Locate the cell with the specified text and output its (X, Y) center coordinate. 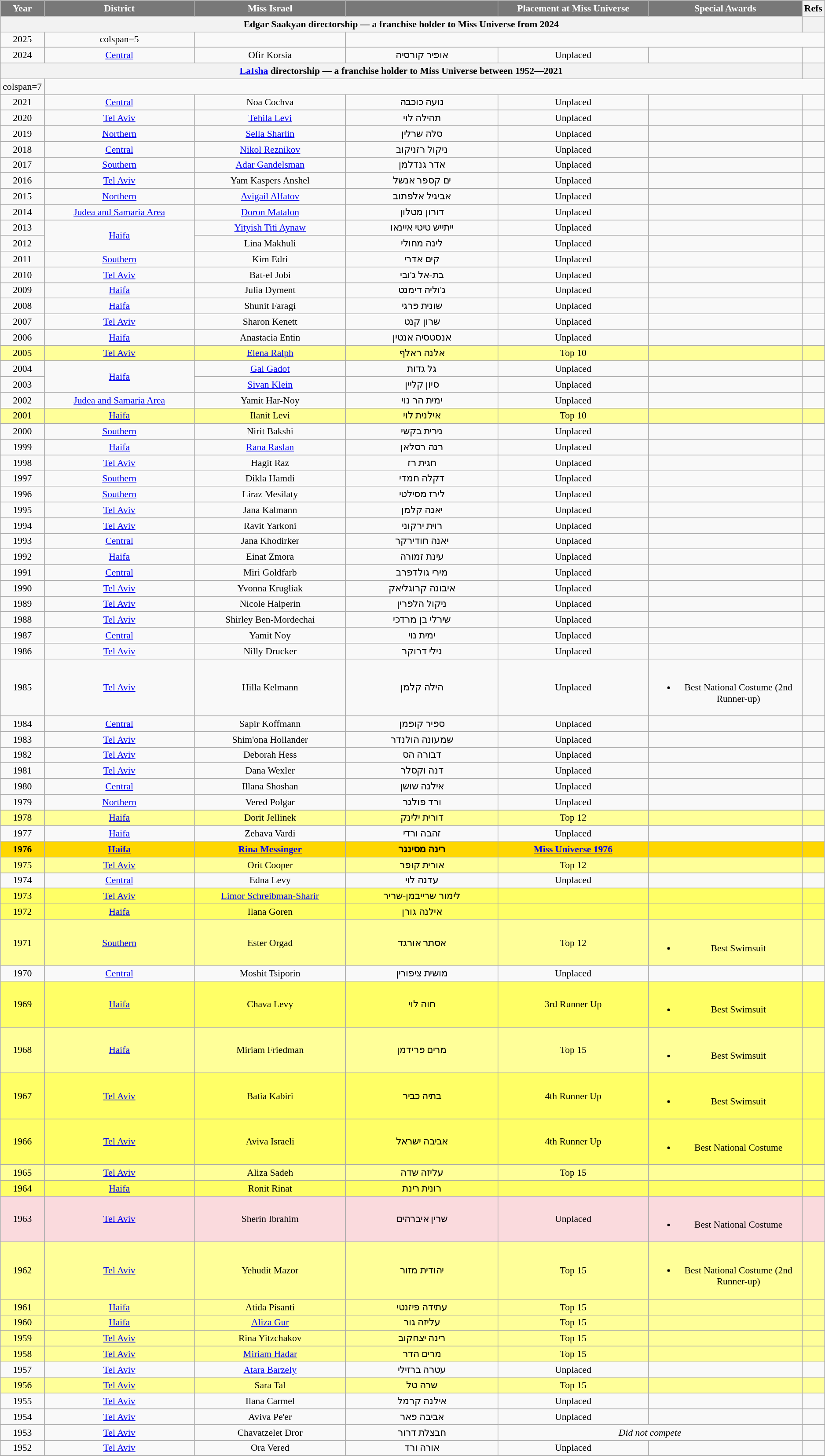
חבצלת דרור (422, 1433)
Dorit Jellinek (270, 818)
נילי דרוקר (422, 651)
Gal Gadot (270, 369)
1970 (22, 974)
הילה קלמן (422, 687)
Shirley Ben-Mordechai (270, 620)
Yityish Titi Aynaw (270, 228)
3rd Runner Up (573, 1004)
1974 (22, 880)
Placement at Miss Universe (573, 8)
Aviva Pe'er (270, 1417)
Miriam Friedman (270, 1050)
סלה שרלין (422, 134)
District (120, 8)
ים קספר אנשל (422, 181)
ג'וליה דימנט (422, 290)
Adar Gandelsman (270, 165)
1969 (22, 1004)
Bat-el Jobi (270, 275)
Liraz Mesilaty (270, 495)
Yehudit Mazor (270, 1271)
1988 (22, 620)
1981 (22, 771)
colspan=5 (120, 40)
אנסטסיה אנטין (422, 337)
Dana Wexler (270, 771)
Tehila Levi (270, 118)
1957 (22, 1370)
אילנה גורן (422, 912)
1980 (22, 787)
Shim'ona Hollander (270, 740)
2011 (22, 259)
1959 (22, 1339)
1983 (22, 740)
LaIsha directorship — a franchise holder to Miss Universe between 1952—2021 (401, 71)
2005 (22, 353)
אביבה ישראל (422, 1142)
Illana Shoshan (270, 787)
1992 (22, 557)
Atida Pisanti (270, 1307)
נועה כוכבה (422, 103)
2021 (22, 103)
2020 (22, 118)
1954 (22, 1417)
Nicole Halperin (270, 604)
2004 (22, 369)
Did not compete (650, 1433)
1971 (22, 943)
2018 (22, 150)
שרה טל (422, 1386)
איבונה קרוגליאק (422, 588)
Miss Universe 1976 (573, 849)
עליזה גור (422, 1323)
2017 (22, 165)
Kim Edri (270, 259)
1991 (22, 573)
Sharon Kenett (270, 322)
ספיר קופמן (422, 724)
יהודית מזור (422, 1271)
Ilana Goren (270, 912)
1982 (22, 755)
Vered Polgar (270, 802)
Moshit Tsiporin (270, 974)
1994 (22, 526)
אסתר אורגד (422, 943)
ניקול רזניקוב (422, 150)
יאנה חודירקר (422, 541)
ורד פולגר (422, 802)
1966 (22, 1142)
אדר גנדלמן (422, 165)
אילנית לוי (422, 416)
Zehava Vardi (270, 834)
Ilana Carmel (270, 1401)
1972 (22, 912)
שירלי בן מרדכי (422, 620)
קים אדרי (422, 259)
2007 (22, 322)
Aliza Sadeh (270, 1173)
רינה מסינגר (422, 849)
Sara Tal (270, 1386)
מושית ציפורין (422, 974)
אלנה ראלף (422, 353)
2003 (22, 385)
Jana Khodirker (270, 541)
1965 (22, 1173)
1963 (22, 1219)
Rana Raslan (270, 447)
Limor Schreibman-Sharir (270, 896)
רנה רסלאן (422, 447)
אילנה קרמל (422, 1401)
Nirit Bakshi (270, 432)
Sherin Ibrahim (270, 1219)
רונית רינת (422, 1188)
1968 (22, 1050)
עינת זמורה (422, 557)
Aliza Gur (270, 1323)
1973 (22, 896)
אילנה שושן (422, 787)
גל גדות (422, 369)
Sivan Klein (270, 385)
1955 (22, 1401)
Rina Messinger (270, 849)
1986 (22, 651)
Nikol Reznikov (270, 150)
Shunit Faragi (270, 306)
תהילה לוי (422, 118)
Ofir Korsia (270, 55)
1967 (22, 1096)
Deborah Hess (270, 755)
דבורה הס (422, 755)
Batia Kabiri (270, 1096)
אורית קופר (422, 865)
Yamit Har-Noy (270, 400)
2016 (22, 181)
רוית ירקוני (422, 526)
ניקול הלפרין (422, 604)
בת-אל ג'ובי (422, 275)
1997 (22, 479)
יאנה קלמן (422, 510)
Edgar Saakyan directorship — a franchise holder to Miss Universe from 2024 (401, 24)
דקלה חמדי (422, 479)
Miriam Hadar (270, 1354)
אביבה פאר (422, 1417)
2012 (22, 244)
1990 (22, 588)
2008 (22, 306)
Atara Barzely (270, 1370)
Ester Orgad (270, 943)
Refs (813, 8)
Ora Vered (270, 1448)
עליזה שדה (422, 1173)
שרין איברהים (422, 1219)
חוה לוי (422, 1004)
Lina Makhuli (270, 244)
סיון קליין (422, 385)
1976 (22, 849)
שמעונה הולנדר (422, 740)
עתידה פיזנטי (422, 1307)
1960 (22, 1323)
Special Awards (725, 8)
1993 (22, 541)
1989 (22, 604)
לינה מחולי (422, 244)
1958 (22, 1354)
רינה יצחקוב (422, 1339)
שרון קנט (422, 322)
בתיה כביר (422, 1096)
1964 (22, 1188)
חגית רז (422, 463)
2009 (22, 290)
Miss Israel (270, 8)
Hilla Kelmann (270, 687)
Sapir Koffmann (270, 724)
2010 (22, 275)
עדנה לוי (422, 880)
1962 (22, 1271)
Yam Kaspers Anshel (270, 181)
Chavatzelet Dror (270, 1433)
מרים פרידמן (422, 1050)
דנה וקסלר (422, 771)
Avigail Alfatov (270, 197)
Ravit Yarkoni (270, 526)
Anastacia Entin (270, 337)
2019 (22, 134)
1956 (22, 1386)
Einat Zmora (270, 557)
דורון מטלון (422, 212)
1979 (22, 802)
1996 (22, 495)
Jana Kalmann (270, 510)
Sella Sharlin (270, 134)
2002 (22, 400)
לירז מסילטי (422, 495)
אופיר קורסיה (422, 55)
Ilanit Levi (270, 416)
2015 (22, 197)
2025 (22, 40)
אורה ורד (422, 1448)
2024 (22, 55)
Yamit Noy (270, 635)
1978 (22, 818)
מרים הדר (422, 1354)
Yvonna Krugliak (270, 588)
2013 (22, 228)
2014 (22, 212)
1961 (22, 1307)
נירית בקשי (422, 432)
Julia Dyment (270, 290)
Hagit Raz (270, 463)
ייתייש טיטי איינאו (422, 228)
2001 (22, 416)
Orit Cooper (270, 865)
Miri Goldfarb (270, 573)
אביגיל אלפתוב (422, 197)
Dikla Hamdi (270, 479)
שונית פרגי (422, 306)
2006 (22, 337)
Edna Levy (270, 880)
Aviva Israeli (270, 1142)
Ronit Rinat (270, 1188)
לימור שרייבמן-שריר (422, 896)
1985 (22, 687)
ימית נוי (422, 635)
1952 (22, 1448)
1953 (22, 1433)
1984 (22, 724)
1995 (22, 510)
דורית ילינק (422, 818)
מירי גולדפרב (422, 573)
ימית הר נוי (422, 400)
1987 (22, 635)
Noa Cochva (270, 103)
זהבה ורדי (422, 834)
1975 (22, 865)
1998 (22, 463)
1977 (22, 834)
Year (22, 8)
Nilly Drucker (270, 651)
1999 (22, 447)
Chava Levy (270, 1004)
Doron Matalon (270, 212)
Elena Ralph (270, 353)
עטרה ברזילי (422, 1370)
2000 (22, 432)
Rina Yitzchakov (270, 1339)
colspan=7 (22, 87)
